Capture the cell that displays the provided text and extract its (x, y) central coordinate. 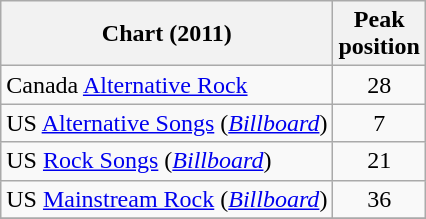
7 (379, 123)
36 (379, 199)
US Alternative Songs (Billboard) (167, 123)
Canada Alternative Rock (167, 85)
28 (379, 85)
Chart (2011) (167, 34)
US Rock Songs (Billboard) (167, 161)
Peakposition (379, 34)
US Mainstream Rock (Billboard) (167, 199)
21 (379, 161)
